Determine the (X, Y) coordinate at the center of the cell enclosing the given text.  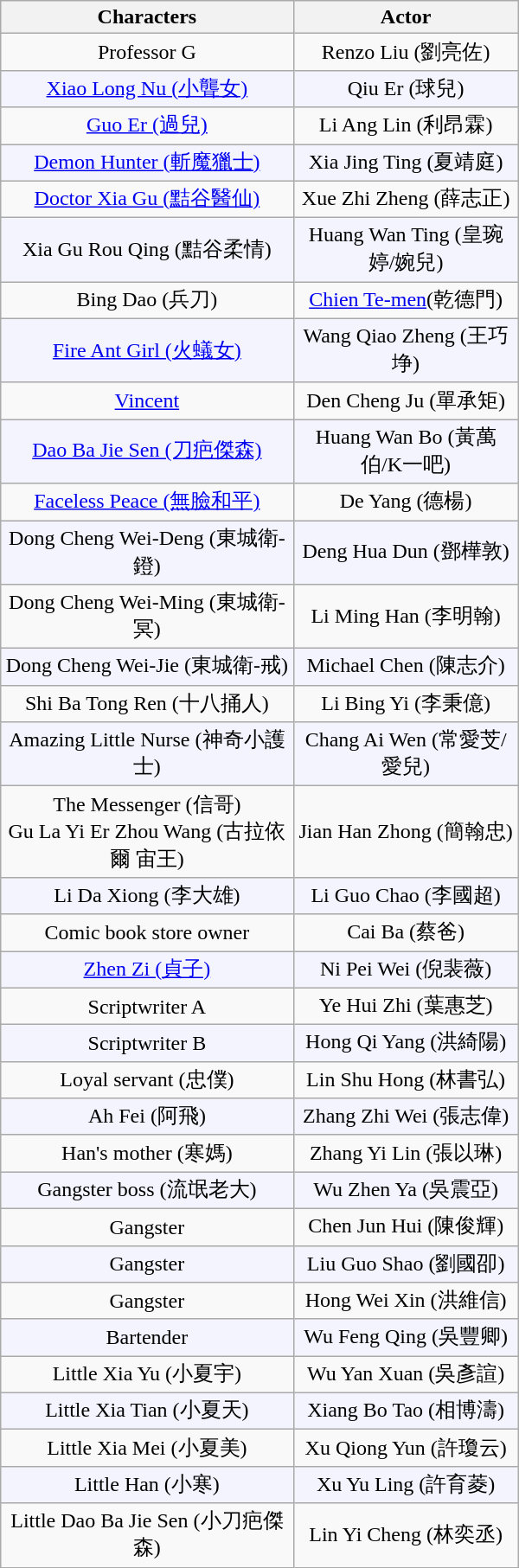
Zhang Yi Lin (張以琳) (406, 1154)
Li Da Xiong (李大雄) (147, 896)
Xue Zhi Zheng (薛志正) (406, 199)
Lin Shu Hong (林書弘) (406, 1079)
Dong Cheng Wei-Ming (東城衛-冥) (147, 617)
Dong Cheng Wei-Deng (東城衛-鐙) (147, 553)
Chien Te-men(乾德門) (406, 301)
Fire Ant Girl (火蟻女) (147, 350)
Demon Hunter (斬魔獵士) (147, 163)
Little Xia Tian (小夏天) (147, 1411)
Little Xia Mei (小夏美) (147, 1448)
Jian Han Zhong (簡翰忠) (406, 832)
Cai Ba (蔡爸) (406, 932)
Wang Qiao Zheng (王巧埩) (406, 350)
Zhang Zhi Wei (張志偉) (406, 1117)
Chang Ai Wen (常愛芠/愛兒) (406, 754)
Little Xia Yu (小夏宇) (147, 1375)
Bartender (147, 1337)
Xu Qiong Yun (許瓊云) (406, 1448)
Hong Qi Yang (洪綺陽) (406, 1043)
Qiu Er (球兒) (406, 88)
Li Ming Han (李明翰) (406, 617)
Little Dao Ba Jie Sen (小刀疤傑森) (147, 1535)
Amazing Little Nurse (神奇小護士) (147, 754)
Li Ang Lin (利昂霖) (406, 126)
Wu Feng Qing (吳豐卿) (406, 1337)
Chen Jun Hui (陳俊輝) (406, 1226)
Li Bing Yi (李秉億) (406, 704)
Loyal servant (忠僕) (147, 1079)
Renzo Liu (劉亮佐) (406, 52)
Ah Fei (阿飛) (147, 1117)
Dong Cheng Wei-Jie (東城衛-戒) (147, 668)
The Messenger (信哥)Gu La Yi Er Zhou Wang (古拉依爾 宙王) (147, 832)
Zhen Zi (貞子) (147, 970)
Professor G (147, 52)
Huang Wan Ting (皇琬婷/婉兒) (406, 250)
Faceless Peace (無臉和平) (147, 502)
Xia Jing Ting (夏靖庭) (406, 163)
Xiao Long Nu (小聾女) (147, 88)
Liu Guo Shao (劉國卲) (406, 1264)
Li Guo Chao (李國超) (406, 896)
Shi Ba Tong Ren (十八捅人) (147, 704)
Comic book store owner (147, 932)
Actor (406, 17)
Characters (147, 17)
De Yang (德楊) (406, 502)
Xia Gu Rou Qing (黠谷柔情) (147, 250)
Guo Er (過兒) (147, 126)
Den Cheng Ju (單承矩) (406, 401)
Scriptwriter A (147, 1007)
Bing Dao (兵刀) (147, 301)
Xiang Bo Tao (相博濤) (406, 1411)
Wu Yan Xuan (吳彥諠) (406, 1375)
Hong Wei Xin (洪維信) (406, 1301)
Xu Yu Ling (許育菱) (406, 1484)
Han's mother (寒媽) (147, 1154)
Ye Hui Zhi (葉惠芝) (406, 1007)
Gangster boss (流氓老大) (147, 1190)
Ni Pei Wei (倪裴薇) (406, 970)
Huang Wan Bo (黃萬伯/K一吧) (406, 451)
Wu Zhen Ya (吳震亞) (406, 1190)
Deng Hua Dun (鄧樺敦) (406, 553)
Little Han (小寒) (147, 1484)
Doctor Xia Gu (黠谷醫仙) (147, 199)
Scriptwriter B (147, 1043)
Lin Yi Cheng (林奕丞) (406, 1535)
Dao Ba Jie Sen (刀疤傑森) (147, 451)
Michael Chen (陳志介) (406, 668)
Vincent (147, 401)
